Pinpoint the cell where the given text exists, returning its (X, Y) midpoint coordinate. 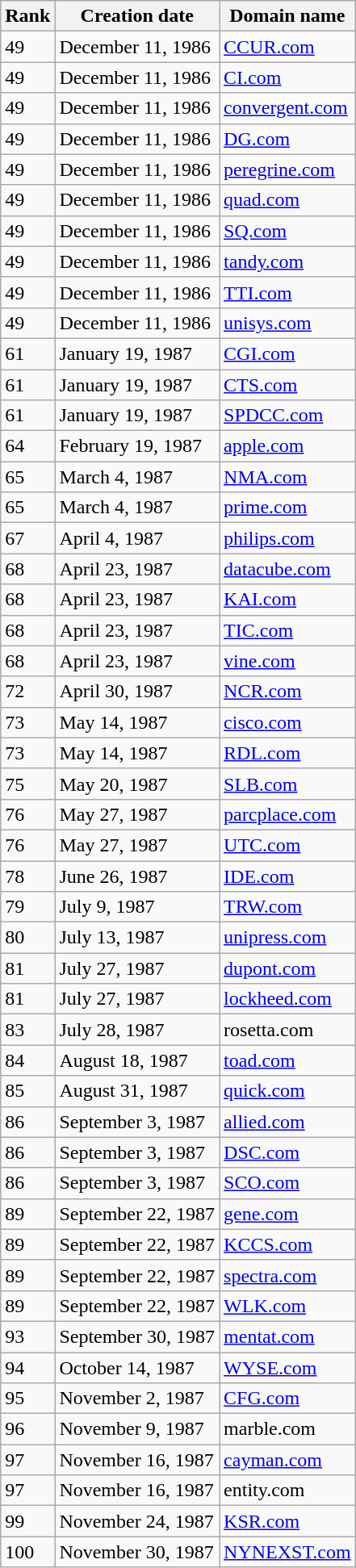
philips.com (287, 538)
78 (27, 876)
CFG.com (287, 1399)
KAI.com (287, 600)
August 18, 1987 (137, 1060)
80 (27, 938)
February 19, 1987 (137, 446)
UTC.com (287, 845)
TRW.com (287, 907)
tandy.com (287, 261)
SPDCC.com (287, 416)
April 4, 1987 (137, 538)
85 (27, 1091)
93 (27, 1336)
dupont.com (287, 968)
marble.com (287, 1429)
CTS.com (287, 385)
Creation date (137, 16)
DG.com (287, 139)
100 (27, 1552)
quick.com (287, 1091)
WLK.com (287, 1306)
allied.com (287, 1122)
cayman.com (287, 1460)
peregrine.com (287, 169)
vine.com (287, 661)
September 30, 1987 (137, 1336)
November 24, 1987 (137, 1521)
spectra.com (287, 1275)
SLB.com (287, 784)
DSC.com (287, 1152)
KSR.com (287, 1521)
WYSE.com (287, 1368)
November 9, 1987 (137, 1429)
apple.com (287, 446)
toad.com (287, 1060)
unisys.com (287, 323)
lockheed.com (287, 999)
99 (27, 1521)
96 (27, 1429)
83 (27, 1030)
parcplace.com (287, 814)
SCO.com (287, 1183)
CI.com (287, 77)
prime.com (287, 508)
75 (27, 784)
TIC.com (287, 630)
cisco.com (287, 722)
RDL.com (287, 753)
gene.com (287, 1214)
July 9, 1987 (137, 907)
Domain name (287, 16)
November 30, 1987 (137, 1552)
May 20, 1987 (137, 784)
NMA.com (287, 477)
November 2, 1987 (137, 1399)
79 (27, 907)
67 (27, 538)
TTI.com (287, 292)
June 26, 1987 (137, 876)
July 28, 1987 (137, 1030)
KCCS.com (287, 1244)
convergent.com (287, 108)
August 31, 1987 (137, 1091)
entity.com (287, 1491)
datacube.com (287, 569)
84 (27, 1060)
NYNEXST.com (287, 1552)
April 30, 1987 (137, 692)
rosetta.com (287, 1030)
mentat.com (287, 1336)
quad.com (287, 200)
94 (27, 1368)
95 (27, 1399)
SQ.com (287, 231)
64 (27, 446)
July 13, 1987 (137, 938)
72 (27, 692)
NCR.com (287, 692)
CGI.com (287, 353)
IDE.com (287, 876)
Rank (27, 16)
unipress.com (287, 938)
October 14, 1987 (137, 1368)
CCUR.com (287, 47)
